Find where the given text appears and provide that cell's center as (X, Y) coordinate. 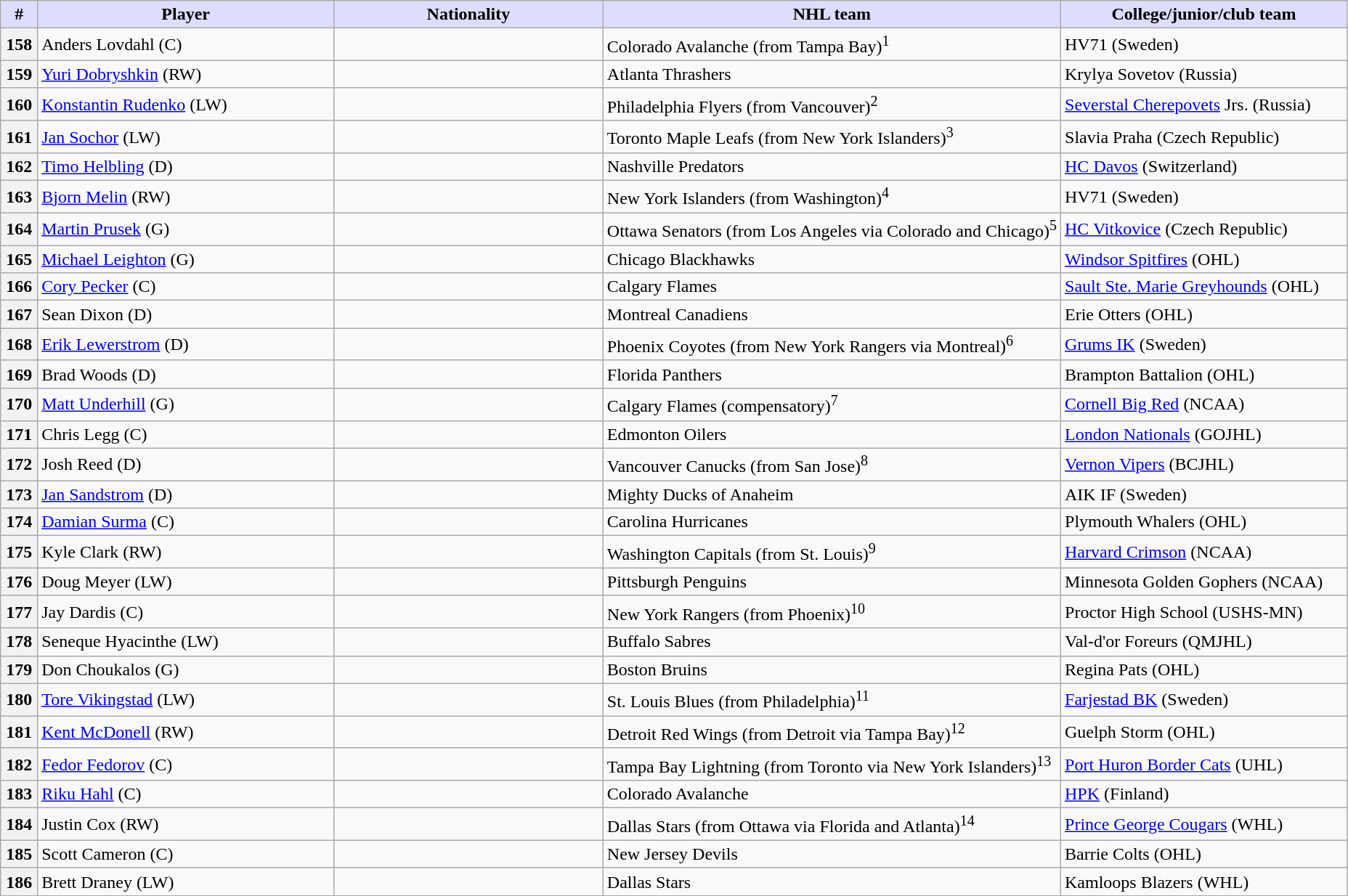
181 (19, 732)
Timo Helbling (D) (186, 167)
182 (19, 764)
Kamloops Blazers (WHL) (1204, 881)
170 (19, 405)
Fedor Fedorov (C) (186, 764)
Brad Woods (D) (186, 374)
HC Vitkovice (Czech Republic) (1204, 229)
Detroit Red Wings (from Detroit via Tampa Bay)12 (832, 732)
Grums IK (Sweden) (1204, 344)
Nationality (469, 15)
Kyle Clark (RW) (186, 552)
Edmonton Oilers (832, 434)
Martin Prusek (G) (186, 229)
Justin Cox (RW) (186, 825)
Mighty Ducks of Anaheim (832, 494)
159 (19, 74)
Riku Hahl (C) (186, 794)
Boston Bruins (832, 669)
174 (19, 522)
Josh Reed (D) (186, 465)
Pittsburgh Penguins (832, 582)
Phoenix Coyotes (from New York Rangers via Montreal)6 (832, 344)
Florida Panthers (832, 374)
Sault Ste. Marie Greyhounds (OHL) (1204, 287)
168 (19, 344)
Calgary Flames (832, 287)
Konstantin Rudenko (LW) (186, 105)
169 (19, 374)
AIK IF (Sweden) (1204, 494)
Vancouver Canucks (from San Jose)8 (832, 465)
Calgary Flames (compensatory)7 (832, 405)
Tampa Bay Lightning (from Toronto via New York Islanders)13 (832, 764)
Michael Leighton (G) (186, 259)
Severstal Cherepovets Jrs. (Russia) (1204, 105)
Harvard Crimson (NCAA) (1204, 552)
Dallas Stars (from Ottawa via Florida and Atlanta)14 (832, 825)
Chicago Blackhawks (832, 259)
Washington Capitals (from St. Louis)9 (832, 552)
Carolina Hurricanes (832, 522)
Farjestad BK (Sweden) (1204, 700)
158 (19, 45)
Barrie Colts (OHL) (1204, 854)
Player (186, 15)
163 (19, 197)
Damian Surma (C) (186, 522)
Krylya Sovetov (Russia) (1204, 74)
183 (19, 794)
HPK (Finland) (1204, 794)
St. Louis Blues (from Philadelphia)11 (832, 700)
Toronto Maple Leafs (from New York Islanders)3 (832, 137)
162 (19, 167)
Yuri Dobryshkin (RW) (186, 74)
College/junior/club team (1204, 15)
178 (19, 642)
New York Rangers (from Phoenix)10 (832, 611)
Vernon Vipers (BCJHL) (1204, 465)
Regina Pats (OHL) (1204, 669)
164 (19, 229)
Seneque Hyacinthe (LW) (186, 642)
NHL team (832, 15)
Bjorn Melin (RW) (186, 197)
Jay Dardis (C) (186, 611)
Jan Sochor (LW) (186, 137)
Matt Underhill (G) (186, 405)
Cornell Big Red (NCAA) (1204, 405)
176 (19, 582)
Brett Draney (LW) (186, 881)
Sean Dixon (D) (186, 314)
Tore Vikingstad (LW) (186, 700)
Cory Pecker (C) (186, 287)
Proctor High School (USHS-MN) (1204, 611)
Erik Lewerstrom (D) (186, 344)
Guelph Storm (OHL) (1204, 732)
Chris Legg (C) (186, 434)
Scott Cameron (C) (186, 854)
Nashville Predators (832, 167)
179 (19, 669)
Doug Meyer (LW) (186, 582)
Dallas Stars (832, 881)
Jan Sandstrom (D) (186, 494)
186 (19, 881)
Don Choukalos (G) (186, 669)
161 (19, 137)
Minnesota Golden Gophers (NCAA) (1204, 582)
Colorado Avalanche (832, 794)
Windsor Spitfires (OHL) (1204, 259)
172 (19, 465)
Plymouth Whalers (OHL) (1204, 522)
160 (19, 105)
Montreal Canadiens (832, 314)
HC Davos (Switzerland) (1204, 167)
Erie Otters (OHL) (1204, 314)
Colorado Avalanche (from Tampa Bay)1 (832, 45)
173 (19, 494)
London Nationals (GOJHL) (1204, 434)
167 (19, 314)
New York Islanders (from Washington)4 (832, 197)
185 (19, 854)
Prince George Cougars (WHL) (1204, 825)
Val-d'or Foreurs (QMJHL) (1204, 642)
184 (19, 825)
# (19, 15)
Brampton Battalion (OHL) (1204, 374)
Slavia Praha (Czech Republic) (1204, 137)
Port Huron Border Cats (UHL) (1204, 764)
171 (19, 434)
New Jersey Devils (832, 854)
Anders Lovdahl (C) (186, 45)
Ottawa Senators (from Los Angeles via Colorado and Chicago)5 (832, 229)
166 (19, 287)
Philadelphia Flyers (from Vancouver)2 (832, 105)
Buffalo Sabres (832, 642)
180 (19, 700)
177 (19, 611)
Atlanta Thrashers (832, 74)
165 (19, 259)
Kent McDonell (RW) (186, 732)
175 (19, 552)
